Pinpoint the cell where the given text exists, returning its (X, Y) midpoint coordinate. 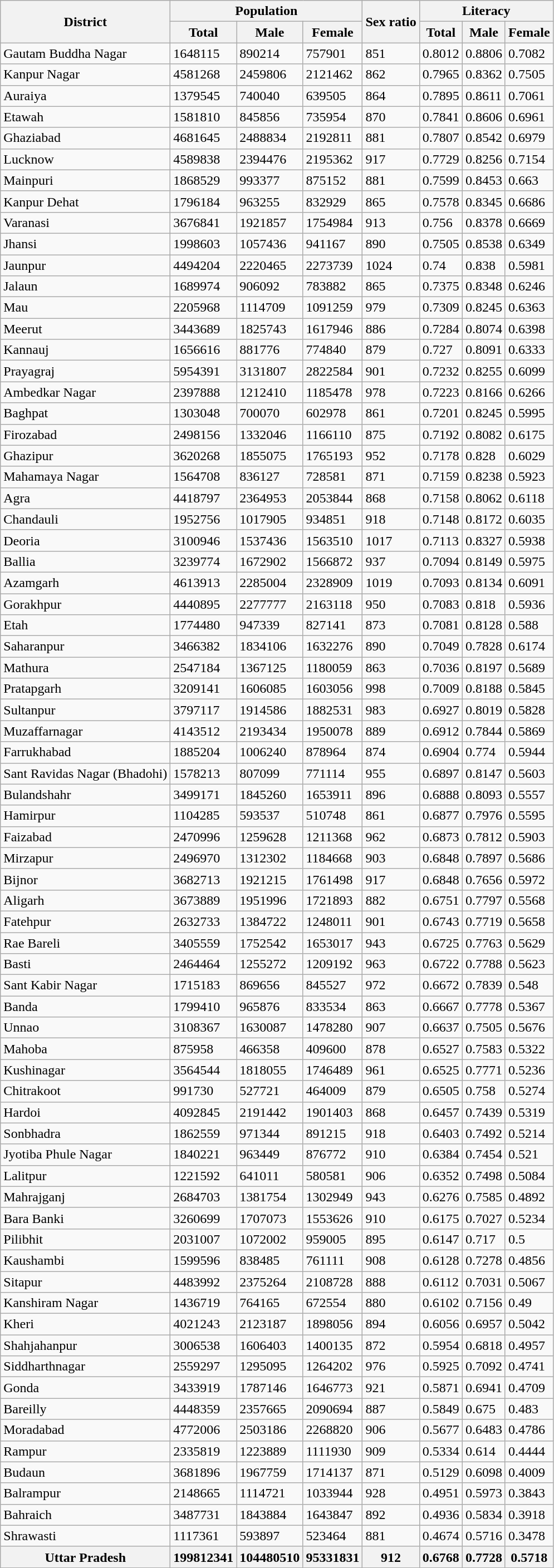
1898056 (333, 1324)
0.5129 (441, 1472)
807099 (269, 773)
Sitapur (86, 1281)
0.3843 (529, 1493)
3108367 (204, 1028)
0.5214 (529, 1133)
2108728 (333, 1281)
3487731 (204, 1515)
1581810 (204, 117)
764165 (269, 1303)
963449 (269, 1155)
0.7375 (441, 287)
0.614 (483, 1451)
0.7719 (483, 921)
Mahamaya Nagar (86, 477)
0.8149 (483, 561)
0.6403 (441, 1133)
0.6527 (441, 1049)
2148665 (204, 1493)
0.6957 (483, 1324)
2464464 (204, 964)
0.5975 (529, 561)
1606403 (269, 1345)
Jhansi (86, 244)
0.49 (529, 1303)
864 (391, 96)
890214 (269, 53)
Jalaun (86, 287)
836127 (269, 477)
1057436 (269, 244)
1617946 (333, 329)
0.8074 (483, 329)
1914586 (269, 710)
0.8378 (483, 223)
2090694 (333, 1409)
Meerut (86, 329)
Shahjahanpur (86, 1345)
0.5944 (529, 752)
1072002 (269, 1239)
1868529 (204, 180)
0.5042 (529, 1324)
0.4951 (441, 1493)
1796184 (204, 201)
0.3478 (529, 1536)
1367125 (269, 668)
0.7201 (441, 413)
Aligarh (86, 900)
3239774 (204, 561)
0.758 (483, 1091)
0.7454 (483, 1155)
0.838 (483, 265)
0.6686 (529, 201)
1599596 (204, 1260)
0.6483 (483, 1430)
1184668 (333, 858)
1765193 (333, 456)
527721 (269, 1091)
0.6888 (441, 795)
Siddharthnagar (86, 1367)
4092845 (204, 1112)
928 (391, 1493)
Bara Banki (86, 1218)
0.7656 (483, 879)
2277777 (269, 604)
4021243 (204, 1324)
869656 (269, 985)
771114 (333, 773)
761111 (333, 1260)
0.8806 (483, 53)
4581268 (204, 75)
Ballia (86, 561)
1774480 (204, 625)
0.6897 (441, 773)
2503186 (269, 1430)
0.5923 (529, 477)
0.7092 (483, 1367)
Gautam Buddha Nagar (86, 53)
0.6672 (441, 985)
0.5084 (529, 1176)
4681645 (204, 138)
Auraiya (86, 96)
983 (391, 710)
409600 (333, 1049)
Kanpur Dehat (86, 201)
757901 (333, 53)
913 (391, 223)
3681896 (204, 1472)
873 (391, 625)
950 (391, 604)
Rae Bareli (86, 943)
4483992 (204, 1281)
Kanpur Nagar (86, 75)
1295095 (269, 1367)
1603056 (333, 689)
0.5234 (529, 1218)
Farrukhabad (86, 752)
735954 (333, 117)
875152 (333, 180)
874 (391, 752)
1255272 (269, 964)
1033944 (333, 1493)
875 (391, 435)
2053844 (333, 498)
0.6099 (529, 371)
1967759 (269, 1472)
0.6246 (529, 287)
602978 (333, 413)
2357665 (269, 1409)
1564708 (204, 477)
0.5718 (529, 1557)
0.7094 (441, 561)
0.7578 (441, 201)
952 (391, 456)
976 (391, 1367)
0.7728 (483, 1557)
2470996 (204, 837)
0.5067 (529, 1281)
Bahraich (86, 1515)
0.8362 (483, 75)
Mirzapur (86, 858)
0.7082 (529, 53)
0.7154 (529, 159)
Mathura (86, 668)
0.8606 (483, 117)
466358 (269, 1049)
Jyotiba Phule Nagar (86, 1155)
1017 (391, 540)
1166110 (333, 435)
1117361 (204, 1536)
0.6505 (441, 1091)
0.818 (483, 604)
0.675 (483, 1409)
0.7807 (441, 138)
0.8166 (483, 392)
921 (391, 1388)
991730 (204, 1091)
3673889 (204, 900)
1019 (391, 583)
1312302 (269, 858)
0.6904 (441, 752)
0.5322 (529, 1049)
0.6818 (483, 1345)
0.5845 (529, 689)
4143512 (204, 731)
1840221 (204, 1155)
0.5849 (441, 1409)
0.5623 (529, 964)
2684703 (204, 1197)
1752542 (269, 943)
3405559 (204, 943)
0.6743 (441, 921)
0.5938 (529, 540)
4418797 (204, 498)
891215 (333, 1133)
0.6363 (529, 308)
1632276 (333, 647)
0.5595 (529, 816)
875958 (204, 1049)
593537 (269, 816)
1563510 (333, 540)
2268820 (333, 1430)
2632733 (204, 921)
937 (391, 561)
1248011 (333, 921)
3620268 (204, 456)
1646773 (333, 1388)
0.5981 (529, 265)
0.4957 (529, 1345)
0.5274 (529, 1091)
1223889 (269, 1451)
0.7081 (441, 625)
1212410 (269, 392)
0.7113 (441, 540)
3100946 (204, 540)
1656616 (204, 350)
3682713 (204, 879)
0.6098 (483, 1472)
0.4786 (529, 1430)
1761498 (333, 879)
0.7763 (483, 943)
1653911 (333, 795)
0.7061 (529, 96)
1855075 (269, 456)
882 (391, 900)
0.4709 (529, 1388)
0.7159 (441, 477)
3564544 (204, 1070)
993377 (269, 180)
3466382 (204, 647)
Sultanpur (86, 710)
0.6147 (441, 1239)
0.7778 (483, 1007)
1648115 (204, 53)
0.7083 (441, 604)
1885204 (204, 752)
0.6352 (441, 1176)
0.5236 (529, 1070)
Kheri (86, 1324)
641011 (269, 1176)
1825743 (269, 329)
880 (391, 1303)
0.6276 (441, 1197)
0.8238 (483, 477)
0.7895 (441, 96)
0.8611 (483, 96)
Sonbhadra (86, 1133)
Chitrakoot (86, 1091)
0.828 (483, 456)
Baghpat (86, 413)
0.5603 (529, 773)
1998603 (204, 244)
1006240 (269, 752)
851 (391, 53)
2031007 (204, 1239)
2193434 (269, 731)
0.8256 (483, 159)
0.5689 (529, 668)
838485 (269, 1260)
0.5658 (529, 921)
0.6941 (483, 1388)
961 (391, 1070)
881776 (269, 350)
2822584 (333, 371)
0.7027 (483, 1218)
Ghazipur (86, 456)
0.6768 (441, 1557)
Fatehpur (86, 921)
0.8348 (483, 287)
1787146 (269, 1388)
3499171 (204, 795)
0.774 (483, 752)
912 (391, 1557)
2459806 (269, 75)
0.5925 (441, 1367)
0.7965 (441, 75)
0.6333 (529, 350)
0.8012 (441, 53)
3131807 (269, 371)
0.521 (529, 1155)
909 (391, 1451)
3443689 (204, 329)
1379545 (204, 96)
0.8172 (483, 519)
Unnao (86, 1028)
3797117 (204, 710)
0.7278 (483, 1260)
0.5629 (529, 943)
1478280 (333, 1028)
0.8134 (483, 583)
0.5973 (483, 1493)
0.4892 (529, 1197)
1845260 (269, 795)
Prayagraj (86, 371)
0.7009 (441, 689)
0.7192 (441, 435)
593897 (269, 1536)
0.8128 (483, 625)
959005 (333, 1239)
1843884 (269, 1515)
4589838 (204, 159)
1566872 (333, 561)
979 (391, 308)
Faizabad (86, 837)
Mahrajganj (86, 1197)
0.5936 (529, 604)
672554 (333, 1303)
Deoria (86, 540)
0.7797 (483, 900)
2123187 (269, 1324)
1643847 (333, 1515)
1400135 (333, 1345)
0.6877 (441, 816)
2205968 (204, 308)
0.6525 (441, 1070)
0.588 (529, 625)
862 (391, 75)
0.8062 (483, 498)
908 (391, 1260)
962 (391, 837)
0.7309 (441, 308)
0.5319 (529, 1112)
907 (391, 1028)
0.4741 (529, 1367)
972 (391, 985)
Lalitpur (86, 1176)
Hamirpur (86, 816)
1714137 (333, 1472)
3006538 (204, 1345)
963255 (269, 201)
2498156 (204, 435)
0.5871 (441, 1388)
0.7788 (483, 964)
0.7284 (441, 329)
0.6118 (529, 498)
Varanasi (86, 223)
4494204 (204, 265)
Mau (86, 308)
0.5367 (529, 1007)
2375264 (269, 1281)
2121462 (333, 75)
0.5686 (529, 858)
0.717 (483, 1239)
2488834 (269, 138)
Ghaziabad (86, 138)
872 (391, 1345)
1104285 (204, 816)
1259628 (269, 837)
Sex ratio (391, 22)
832929 (333, 201)
4440895 (204, 604)
523464 (333, 1536)
0.8538 (483, 244)
Ambedkar Nagar (86, 392)
Kaushambi (86, 1260)
0.8542 (483, 138)
0.6128 (441, 1260)
3433919 (204, 1388)
2397888 (204, 392)
1264202 (333, 1367)
Mainpuri (86, 180)
639505 (333, 96)
1553626 (333, 1218)
941167 (333, 244)
740040 (269, 96)
Balrampur (86, 1493)
0.5 (529, 1239)
934851 (333, 519)
2364953 (269, 498)
0.5568 (529, 900)
0.8255 (483, 371)
0.6912 (441, 731)
0.756 (441, 223)
1950078 (333, 731)
0.7049 (441, 647)
Gorakhpur (86, 604)
1111930 (333, 1451)
0.6029 (529, 456)
Etawah (86, 117)
896 (391, 795)
0.5677 (441, 1430)
894 (391, 1324)
2191442 (269, 1112)
1921215 (269, 879)
886 (391, 329)
888 (391, 1281)
Gonda (86, 1388)
0.8019 (483, 710)
0.5995 (529, 413)
4613913 (204, 583)
Literacy (486, 11)
Jaunpur (86, 265)
0.7844 (483, 731)
2285004 (269, 583)
0.8093 (483, 795)
2163118 (333, 604)
0.7498 (483, 1176)
104480510 (269, 1557)
1114709 (269, 308)
0.5334 (441, 1451)
1211368 (333, 837)
2195362 (333, 159)
700070 (269, 413)
3209141 (204, 689)
1653017 (333, 943)
0.8091 (483, 350)
947339 (269, 625)
0.7729 (441, 159)
1799410 (204, 1007)
2273739 (333, 265)
876772 (333, 1155)
580581 (333, 1176)
0.483 (529, 1409)
1882531 (333, 710)
3676841 (204, 223)
728581 (333, 477)
1952756 (204, 519)
1209192 (333, 964)
Basti (86, 964)
4772006 (204, 1430)
Moradabad (86, 1430)
1332046 (269, 435)
Shrawasti (86, 1536)
0.6398 (529, 329)
0.5676 (529, 1028)
Budaun (86, 1472)
0.4856 (529, 1260)
0.8197 (483, 668)
0.7976 (483, 816)
1746489 (333, 1070)
1818055 (269, 1070)
783882 (333, 287)
District (86, 22)
Pratapgarh (86, 689)
0.5716 (483, 1536)
0.6384 (441, 1155)
833534 (333, 1007)
0.8082 (483, 435)
887 (391, 1409)
1303048 (204, 413)
Pilibhit (86, 1239)
1180059 (333, 668)
Muzaffarnagar (86, 731)
0.6961 (529, 117)
1302949 (333, 1197)
0.8345 (483, 201)
0.6035 (529, 519)
0.6722 (441, 964)
1537436 (269, 540)
464009 (333, 1091)
2559297 (204, 1367)
Kannauj (86, 350)
1381754 (269, 1197)
0.7839 (483, 985)
0.3918 (529, 1515)
1901403 (333, 1112)
0.6669 (529, 223)
0.4444 (529, 1451)
1721893 (333, 900)
1951996 (269, 900)
0.6102 (441, 1303)
Banda (86, 1007)
0.5557 (529, 795)
0.7771 (483, 1070)
965876 (269, 1007)
0.6112 (441, 1281)
1436719 (204, 1303)
0.7599 (441, 180)
0.6927 (441, 710)
Hardoi (86, 1112)
998 (391, 689)
0.548 (529, 985)
Population (266, 11)
0.7223 (441, 392)
Uttar Pradesh (86, 1557)
2328909 (333, 583)
0.6266 (529, 392)
0.4936 (441, 1515)
Bulandshahr (86, 795)
0.4674 (441, 1536)
Etah (86, 625)
2192811 (333, 138)
0.7812 (483, 837)
0.7439 (483, 1112)
878 (391, 1049)
0.5954 (441, 1345)
199812341 (204, 1557)
Rampur (86, 1451)
0.727 (441, 350)
889 (391, 731)
1017905 (269, 519)
1630087 (269, 1028)
0.663 (529, 180)
845856 (269, 117)
2547184 (204, 668)
1862559 (204, 1133)
1114721 (269, 1493)
0.8188 (483, 689)
963 (391, 964)
1221592 (204, 1176)
Firozabad (86, 435)
1672902 (269, 561)
2394476 (269, 159)
0.5834 (483, 1515)
1091259 (333, 308)
0.7178 (441, 456)
0.6457 (441, 1112)
0.5828 (529, 710)
0.6667 (441, 1007)
510748 (333, 816)
0.6725 (441, 943)
5954391 (204, 371)
878964 (333, 752)
Sant Kabir Nagar (86, 985)
Lucknow (86, 159)
892 (391, 1515)
0.4009 (529, 1472)
0.6174 (529, 647)
0.6056 (441, 1324)
0.6091 (529, 583)
Chandauli (86, 519)
0.8327 (483, 540)
2220465 (269, 265)
Azamgarh (86, 583)
Kushinagar (86, 1070)
870 (391, 117)
1754984 (333, 223)
0.7492 (483, 1133)
0.7148 (441, 519)
Bareilly (86, 1409)
0.7583 (483, 1049)
Bijnor (86, 879)
0.5869 (529, 731)
0.6349 (529, 244)
0.7093 (441, 583)
2335819 (204, 1451)
0.7031 (483, 1281)
1834106 (269, 647)
Kanshiram Nagar (86, 1303)
0.6979 (529, 138)
Mahoba (86, 1049)
774840 (333, 350)
0.7828 (483, 647)
0.7897 (483, 858)
1024 (391, 265)
95331831 (333, 1557)
978 (391, 392)
1185478 (333, 392)
3260699 (204, 1218)
827141 (333, 625)
0.7841 (441, 117)
0.7156 (483, 1303)
0.6873 (441, 837)
1921857 (269, 223)
0.7232 (441, 371)
0.5972 (529, 879)
1715183 (204, 985)
0.74 (441, 265)
Saharanpur (86, 647)
1578213 (204, 773)
903 (391, 858)
4448359 (204, 1409)
1384722 (269, 921)
0.6637 (441, 1028)
Sant Ravidas Nagar (Bhadohi) (86, 773)
0.8453 (483, 180)
845527 (333, 985)
0.7585 (483, 1197)
971344 (269, 1133)
1606085 (269, 689)
0.7158 (441, 498)
906092 (269, 287)
955 (391, 773)
1689974 (204, 287)
895 (391, 1239)
Agra (86, 498)
0.6751 (441, 900)
0.8147 (483, 773)
1707073 (269, 1218)
2496970 (204, 858)
0.7036 (441, 668)
0.5903 (529, 837)
